Output the (x, y) coordinate of the center of the cell containing the given text.  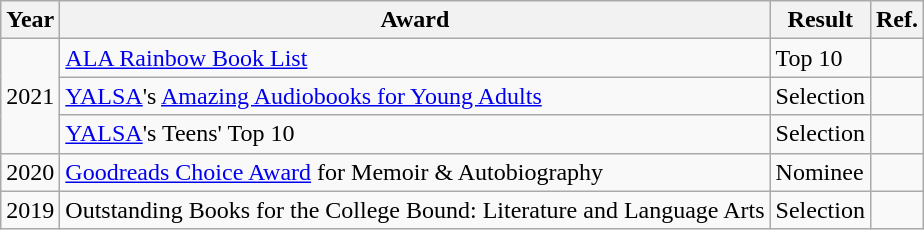
2019 (30, 210)
YALSA's Amazing Audiobooks for Young Adults (415, 96)
2021 (30, 96)
Award (415, 20)
Nominee (820, 172)
Goodreads Choice Award for Memoir & Autobiography (415, 172)
ALA Rainbow Book List (415, 58)
Outstanding Books for the College Bound: Literature and Language Arts (415, 210)
2020 (30, 172)
Ref. (896, 20)
Top 10 (820, 58)
YALSA's Teens' Top 10 (415, 134)
Result (820, 20)
Year (30, 20)
